Detect which cell encompasses the target text, then output its [X, Y] center coordinate. 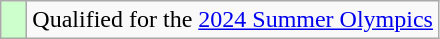
Qualified for the 2024 Summer Olympics [233, 20]
